Identify which cell holds the provided text, then report its [X, Y] central coordinate. 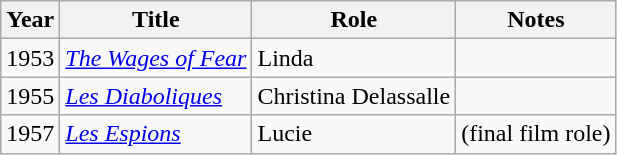
Lucie [354, 134]
(final film role) [536, 134]
Linda [354, 58]
1957 [30, 134]
Title [156, 20]
Year [30, 20]
Role [354, 20]
1955 [30, 96]
Les Diaboliques [156, 96]
Notes [536, 20]
1953 [30, 58]
The Wages of Fear [156, 58]
Les Espions [156, 134]
Christina Delassalle [354, 96]
